Locate the cell with the specified text and output its (x, y) center coordinate. 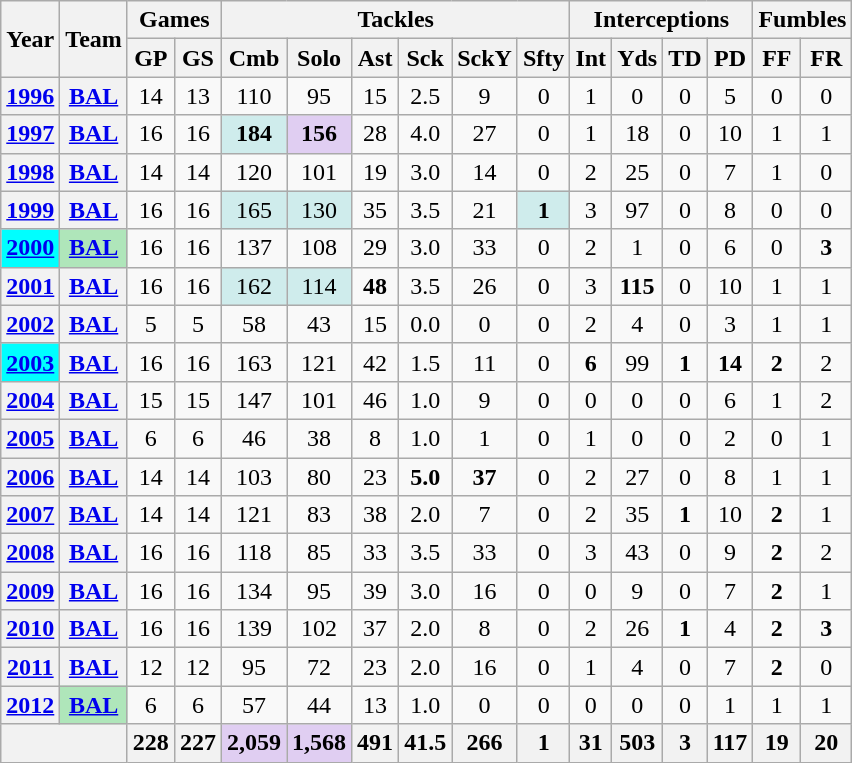
72 (320, 667)
117 (730, 743)
39 (376, 591)
Games (174, 20)
44 (320, 705)
GP (150, 58)
FF (777, 58)
97 (638, 210)
FR (826, 58)
29 (376, 248)
503 (638, 743)
21 (485, 210)
163 (254, 362)
2000 (30, 248)
2009 (30, 591)
2,059 (254, 743)
85 (320, 553)
2012 (30, 705)
PD (730, 58)
2003 (30, 362)
1996 (30, 96)
2011 (30, 667)
2.5 (426, 96)
83 (320, 515)
156 (320, 134)
Interceptions (662, 20)
Tackles (395, 20)
Team (94, 39)
2008 (30, 553)
99 (638, 362)
11 (485, 362)
Yds (638, 58)
2001 (30, 286)
266 (485, 743)
137 (254, 248)
130 (320, 210)
20 (826, 743)
2007 (30, 515)
Int (591, 58)
147 (254, 400)
31 (591, 743)
120 (254, 172)
108 (320, 248)
110 (254, 96)
2010 (30, 629)
Year (30, 39)
103 (254, 477)
491 (376, 743)
58 (254, 324)
48 (376, 286)
1998 (30, 172)
1,568 (320, 743)
80 (320, 477)
2002 (30, 324)
139 (254, 629)
GS (198, 58)
102 (320, 629)
1.5 (426, 362)
18 (638, 134)
227 (198, 743)
Solo (320, 58)
162 (254, 286)
4.0 (426, 134)
2005 (30, 438)
118 (254, 553)
115 (638, 286)
28 (376, 134)
TD (685, 58)
0.0 (426, 324)
Ast (376, 58)
1999 (30, 210)
165 (254, 210)
5.0 (426, 477)
2006 (30, 477)
184 (254, 134)
Sfty (543, 58)
SckY (485, 58)
Cmb (254, 58)
Sck (426, 58)
2004 (30, 400)
57 (254, 705)
41.5 (426, 743)
114 (320, 286)
1997 (30, 134)
25 (638, 172)
134 (254, 591)
Fumbles (802, 20)
228 (150, 743)
42 (376, 362)
